Scan for the cell matching the given text and deliver its (X, Y) coordinate at center. 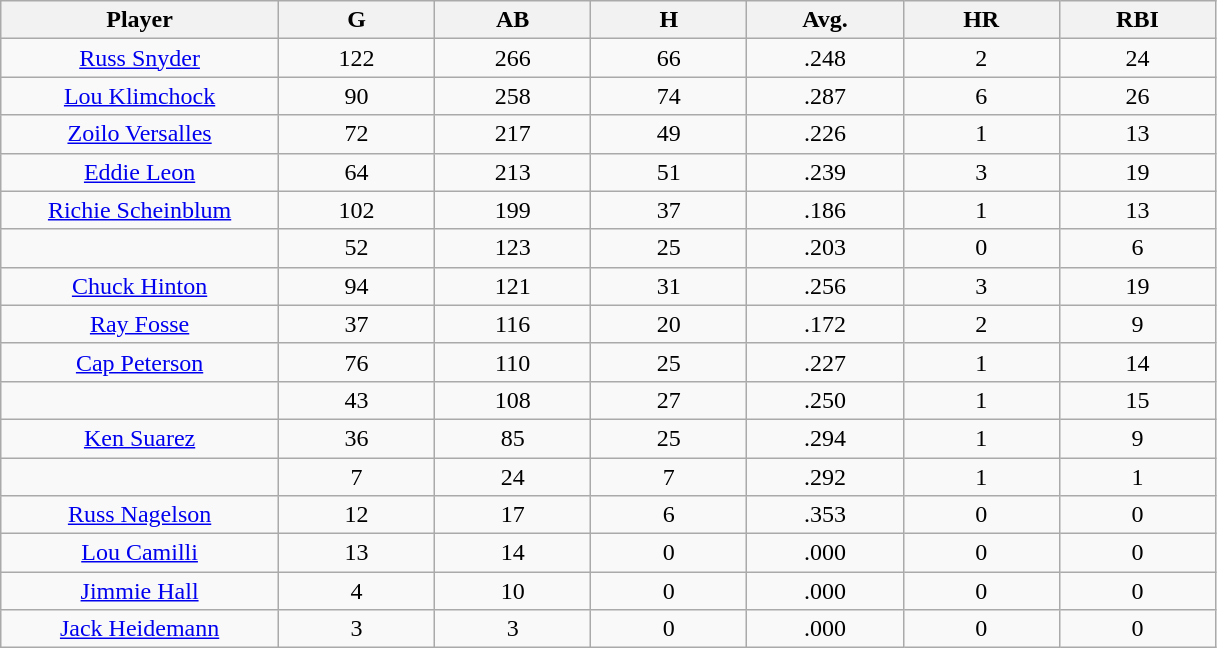
51 (669, 172)
110 (513, 362)
4 (356, 591)
Eddie Leon (140, 172)
HR (981, 20)
Cap Peterson (140, 362)
43 (356, 400)
27 (669, 400)
36 (356, 438)
102 (356, 210)
AB (513, 20)
.172 (825, 324)
Richie Scheinblum (140, 210)
Chuck Hinton (140, 286)
.239 (825, 172)
116 (513, 324)
Russ Snyder (140, 58)
217 (513, 134)
.294 (825, 438)
H (669, 20)
72 (356, 134)
G (356, 20)
199 (513, 210)
Ray Fosse (140, 324)
.287 (825, 96)
12 (356, 515)
Jack Heidemann (140, 629)
.292 (825, 477)
.250 (825, 400)
Zoilo Versalles (140, 134)
90 (356, 96)
Lou Klimchock (140, 96)
.203 (825, 248)
49 (669, 134)
.353 (825, 515)
15 (1137, 400)
10 (513, 591)
.186 (825, 210)
85 (513, 438)
213 (513, 172)
122 (356, 58)
Russ Nagelson (140, 515)
.256 (825, 286)
31 (669, 286)
.226 (825, 134)
Ken Suarez (140, 438)
.227 (825, 362)
94 (356, 286)
.248 (825, 58)
20 (669, 324)
17 (513, 515)
258 (513, 96)
26 (1137, 96)
121 (513, 286)
52 (356, 248)
66 (669, 58)
Player (140, 20)
74 (669, 96)
RBI (1137, 20)
Lou Camilli (140, 553)
Jimmie Hall (140, 591)
123 (513, 248)
266 (513, 58)
76 (356, 362)
Avg. (825, 20)
108 (513, 400)
64 (356, 172)
